Determine the [X, Y] coordinate at the center of the cell enclosing the given text.  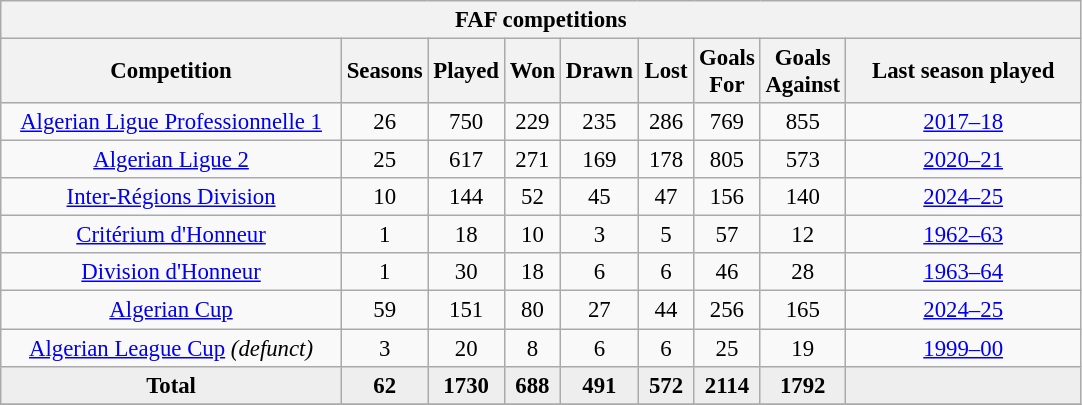
20 [466, 348]
169 [600, 160]
Total [172, 385]
2017–18 [963, 122]
1962–63 [963, 235]
30 [466, 273]
FAF competitions [541, 20]
688 [532, 385]
156 [727, 197]
491 [600, 385]
229 [532, 122]
855 [802, 122]
Competition [172, 72]
62 [384, 385]
Goals Against [802, 72]
19 [802, 348]
Inter-Régions Division [172, 197]
165 [802, 310]
1792 [802, 385]
235 [600, 122]
256 [727, 310]
2114 [727, 385]
Algerian Cup [172, 310]
769 [727, 122]
Last season played [963, 72]
Goals For [727, 72]
8 [532, 348]
46 [727, 273]
80 [532, 310]
573 [802, 160]
59 [384, 310]
Played [466, 72]
26 [384, 122]
27 [600, 310]
Critérium d'Honneur [172, 235]
57 [727, 235]
44 [666, 310]
Algerian Ligue Professionnelle 1 [172, 122]
Division d'Honneur [172, 273]
151 [466, 310]
28 [802, 273]
144 [466, 197]
5 [666, 235]
Lost [666, 72]
12 [802, 235]
178 [666, 160]
Algerian League Cup (defunct) [172, 348]
1963–64 [963, 273]
47 [666, 197]
805 [727, 160]
572 [666, 385]
Algerian Ligue 2 [172, 160]
140 [802, 197]
Won [532, 72]
Seasons [384, 72]
Drawn [600, 72]
2020–21 [963, 160]
271 [532, 160]
750 [466, 122]
52 [532, 197]
617 [466, 160]
1999–00 [963, 348]
286 [666, 122]
1730 [466, 385]
45 [600, 197]
